Search for the cell housing the specified text and yield its [X, Y] center coordinate. 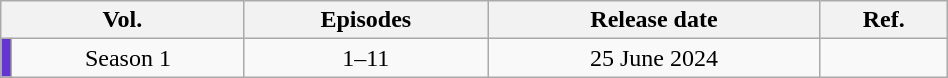
Episodes [366, 20]
Release date [654, 20]
Ref. [884, 20]
25 June 2024 [654, 58]
Season 1 [128, 58]
1–11 [366, 58]
Vol. [122, 20]
